Locate the cell with the specified text and output its (x, y) center coordinate. 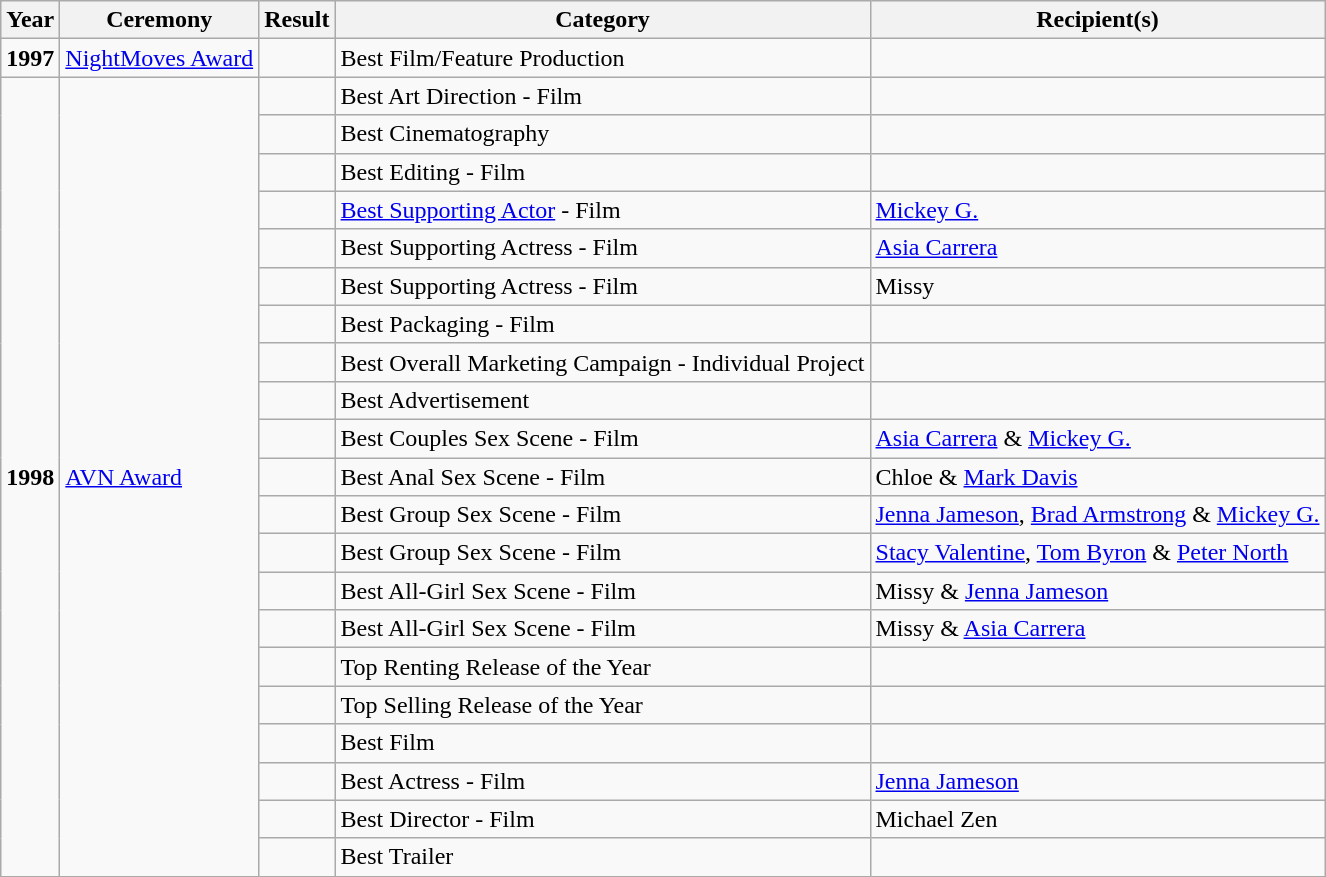
Best Film (602, 743)
Best Supporting Actor - Film (602, 210)
Best Anal Sex Scene - Film (602, 477)
1997 (30, 58)
Asia Carrera (1098, 248)
Best Art Direction - Film (602, 96)
Ceremony (160, 20)
Best Couples Sex Scene - Film (602, 438)
Jenna Jameson (1098, 781)
Missy & Jenna Jameson (1098, 591)
Best Overall Marketing Campaign - Individual Project (602, 362)
Best Film/Feature Production (602, 58)
Best Director - Film (602, 819)
AVN Award (160, 476)
Best Packaging - Film (602, 324)
Michael Zen (1098, 819)
NightMoves Award (160, 58)
Stacy Valentine, Tom Byron & Peter North (1098, 553)
Best Advertisement (602, 400)
Mickey G. (1098, 210)
Recipient(s) (1098, 20)
1998 (30, 476)
Best Actress - Film (602, 781)
Category (602, 20)
Chloe & Mark Davis (1098, 477)
Missy (1098, 286)
Top Selling Release of the Year (602, 705)
Year (30, 20)
Jenna Jameson, Brad Armstrong & Mickey G. (1098, 515)
Best Trailer (602, 857)
Missy & Asia Carrera (1098, 629)
Top Renting Release of the Year (602, 667)
Result (297, 20)
Asia Carrera & Mickey G. (1098, 438)
Best Cinematography (602, 134)
Best Editing - Film (602, 172)
